Pinpoint the cell where the given text exists, returning its (X, Y) midpoint coordinate. 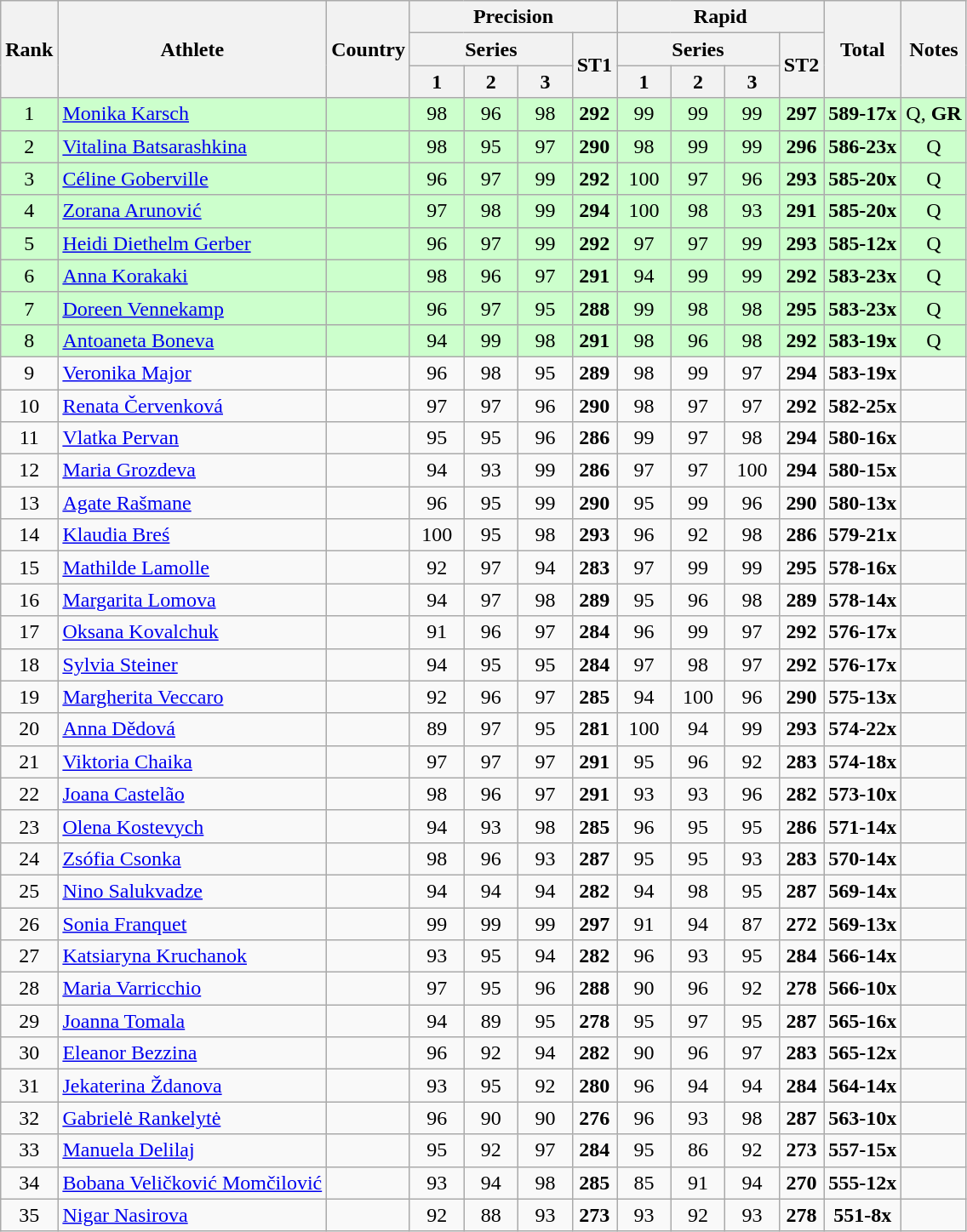
Doreen Vennekamp (192, 308)
4 (29, 211)
Olena Kostevych (192, 826)
6 (29, 276)
33 (29, 1150)
20 (29, 729)
Eleanor Bezzina (192, 1053)
24 (29, 858)
Anna Dědová (192, 729)
Zsófia Csonka (192, 858)
34 (29, 1183)
Renata Červenková (192, 406)
281 (594, 729)
575-13x (863, 697)
27 (29, 956)
ST2 (801, 66)
Sonia Franquet (192, 923)
29 (29, 1021)
Jekaterina Ždanova (192, 1086)
Maria Grozdeva (192, 471)
ST1 (594, 66)
Katsiaryna Kruchanok (192, 956)
Anna Korakaki (192, 276)
578-14x (863, 600)
296 (801, 146)
Joanna Tomala (192, 1021)
31 (29, 1086)
28 (29, 989)
Veronika Major (192, 373)
10 (29, 406)
571-14x (863, 826)
Nigar Nasirova (192, 1215)
Nino Salukvadze (192, 891)
579-21x (863, 535)
15 (29, 568)
Rank (29, 49)
Rapid (720, 17)
272 (801, 923)
86 (698, 1150)
Margherita Veccaro (192, 697)
Margarita Lomova (192, 600)
586-23x (863, 146)
564-14x (863, 1086)
26 (29, 923)
Vlatka Pervan (192, 438)
32 (29, 1118)
276 (594, 1118)
Total (863, 49)
Athlete (192, 49)
Precision (512, 17)
Sylvia Steiner (192, 664)
12 (29, 471)
Vitalina Batsarashkina (192, 146)
270 (801, 1183)
8 (29, 340)
Oksana Kovalchuk (192, 632)
5 (29, 243)
14 (29, 535)
580-15x (863, 471)
Viktoria Chaika (192, 761)
Céline Goberville (192, 179)
Bobana Veličković Momčilović (192, 1183)
573-10x (863, 794)
30 (29, 1053)
566-10x (863, 989)
Q, GR (934, 114)
555-12x (863, 1183)
16 (29, 600)
13 (29, 503)
580-13x (863, 503)
280 (594, 1086)
85 (644, 1183)
Heidi Diethelm Gerber (192, 243)
Notes (934, 49)
551-8x (863, 1215)
88 (491, 1215)
Antoaneta Boneva (192, 340)
Maria Varricchio (192, 989)
17 (29, 632)
19 (29, 697)
565-16x (863, 1021)
Mathilde Lamolle (192, 568)
Manuela Delilaj (192, 1150)
35 (29, 1215)
585-12x (863, 243)
Monika Karsch (192, 114)
589-17x (863, 114)
18 (29, 664)
Country (369, 49)
Zorana Arunović (192, 211)
21 (29, 761)
574-18x (863, 761)
Agate Rašmane (192, 503)
87 (752, 923)
7 (29, 308)
574-22x (863, 729)
565-12x (863, 1053)
Klaudia Breś (192, 535)
582-25x (863, 406)
563-10x (863, 1118)
570-14x (863, 858)
25 (29, 891)
Gabrielė Rankelytė (192, 1118)
9 (29, 373)
569-13x (863, 923)
580-16x (863, 438)
578-16x (863, 568)
22 (29, 794)
569-14x (863, 891)
Joana Castelão (192, 794)
566-14x (863, 956)
557-15x (863, 1150)
23 (29, 826)
11 (29, 438)
